Search for the cell housing the specified text and yield its [x, y] center coordinate. 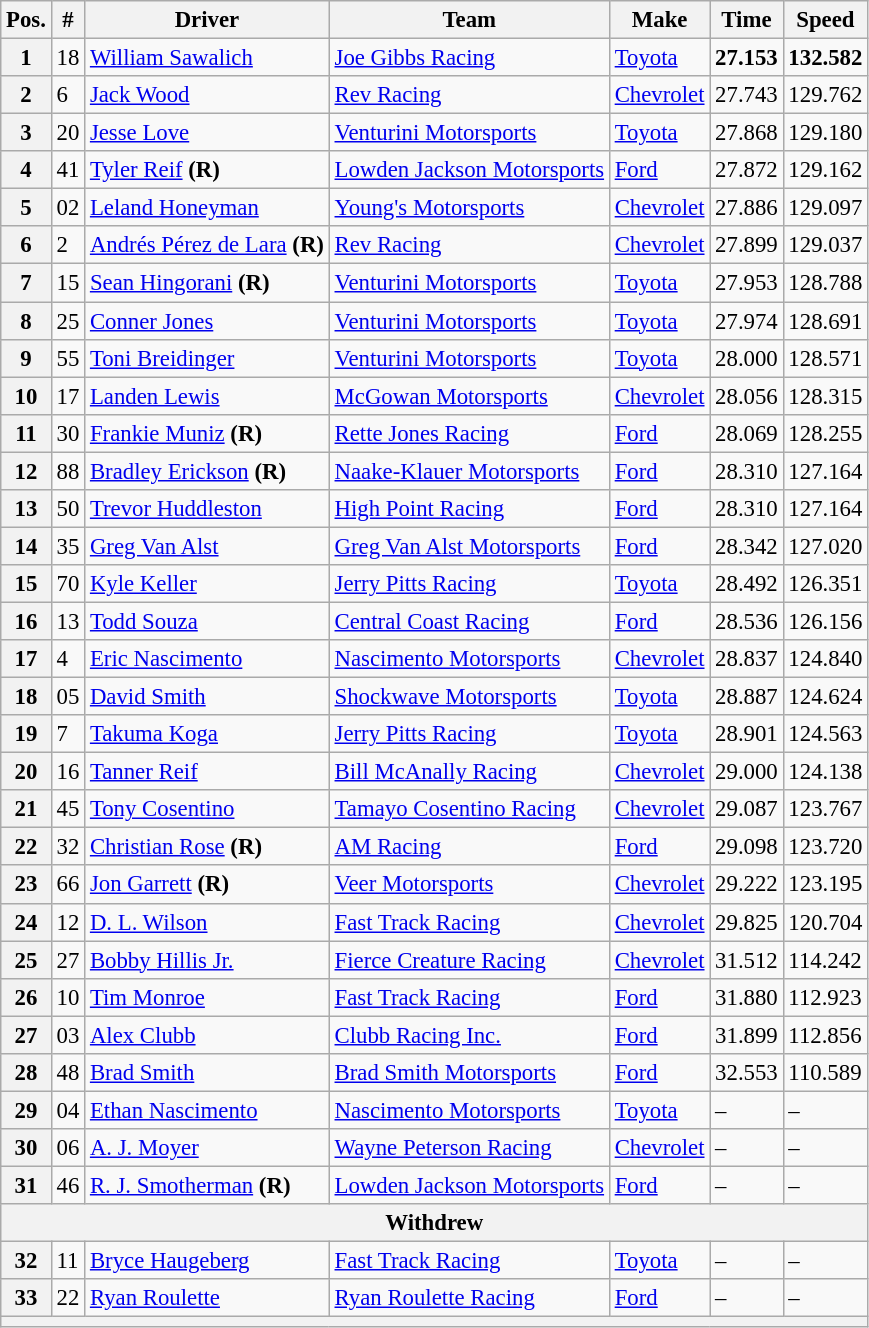
05 [68, 697]
28.901 [746, 734]
AM Racing [469, 847]
31.899 [746, 1035]
124.624 [826, 697]
Ryan Roulette Racing [469, 1298]
129.180 [826, 133]
Tamayo Cosentino Racing [469, 809]
Landen Lewis [208, 396]
Withdrew [434, 1223]
D. L. Wilson [208, 922]
28.492 [746, 584]
1 [26, 58]
28.342 [746, 546]
29 [26, 1110]
Andrés Pérez de Lara (R) [208, 245]
27.872 [746, 170]
35 [68, 546]
31.880 [746, 997]
27.743 [746, 95]
32.553 [746, 1073]
06 [68, 1148]
Clubb Racing Inc. [469, 1035]
Tanner Reif [208, 772]
114.242 [826, 960]
128.255 [826, 433]
24 [26, 922]
110.589 [826, 1073]
29.098 [746, 847]
28.837 [746, 659]
Ryan Roulette [208, 1298]
Ethan Nascimento [208, 1110]
132.582 [826, 58]
Todd Souza [208, 621]
128.788 [826, 283]
14 [26, 546]
124.138 [826, 772]
126.351 [826, 584]
124.563 [826, 734]
55 [68, 358]
Young's Motorsports [469, 208]
45 [68, 809]
# [68, 20]
Driver [208, 20]
Jesse Love [208, 133]
04 [68, 1110]
David Smith [208, 697]
Bill McAnally Racing [469, 772]
123.720 [826, 847]
Time [746, 20]
28.056 [746, 396]
27.886 [746, 208]
Greg Van Alst Motorsports [469, 546]
28.069 [746, 433]
124.840 [826, 659]
Speed [826, 20]
High Point Racing [469, 509]
Toni Breidinger [208, 358]
Christian Rose (R) [208, 847]
88 [68, 471]
31.512 [746, 960]
29.000 [746, 772]
Alex Clubb [208, 1035]
41 [68, 170]
Shockwave Motorsports [469, 697]
02 [68, 208]
Fierce Creature Racing [469, 960]
128.315 [826, 396]
Pos. [26, 20]
Rette Jones Racing [469, 433]
McGowan Motorsports [469, 396]
Tim Monroe [208, 997]
5 [26, 208]
27.974 [746, 321]
48 [68, 1073]
28 [26, 1073]
Tony Cosentino [208, 809]
29.087 [746, 809]
23 [26, 885]
28.536 [746, 621]
123.767 [826, 809]
128.691 [826, 321]
27.953 [746, 283]
Conner Jones [208, 321]
66 [68, 885]
Naake-Klauer Motorsports [469, 471]
112.856 [826, 1035]
03 [68, 1035]
Bryce Haugeberg [208, 1261]
27.868 [746, 133]
Bobby Hillis Jr. [208, 960]
31 [26, 1185]
46 [68, 1185]
128.571 [826, 358]
Takuma Koga [208, 734]
27.899 [746, 245]
28.000 [746, 358]
Wayne Peterson Racing [469, 1148]
William Sawalich [208, 58]
Greg Van Alst [208, 546]
129.162 [826, 170]
Veer Motorsports [469, 885]
70 [68, 584]
Brad Smith Motorsports [469, 1073]
Jon Garrett (R) [208, 885]
19 [26, 734]
50 [68, 509]
Bradley Erickson (R) [208, 471]
28.887 [746, 697]
3 [26, 133]
9 [26, 358]
126.156 [826, 621]
127.020 [826, 546]
29.825 [746, 922]
120.704 [826, 922]
Sean Hingorani (R) [208, 283]
Central Coast Racing [469, 621]
29.222 [746, 885]
Leland Honeyman [208, 208]
Jack Wood [208, 95]
Tyler Reif (R) [208, 170]
Eric Nascimento [208, 659]
27.153 [746, 58]
112.923 [826, 997]
Joe Gibbs Racing [469, 58]
8 [26, 321]
Team [469, 20]
Trevor Huddleston [208, 509]
123.195 [826, 885]
129.762 [826, 95]
129.097 [826, 208]
Frankie Muniz (R) [208, 433]
R. J. Smotherman (R) [208, 1185]
26 [26, 997]
Brad Smith [208, 1073]
Make [659, 20]
21 [26, 809]
129.037 [826, 245]
A. J. Moyer [208, 1148]
33 [26, 1298]
Kyle Keller [208, 584]
